Scan for the cell matching the given text and deliver its (X, Y) coordinate at center. 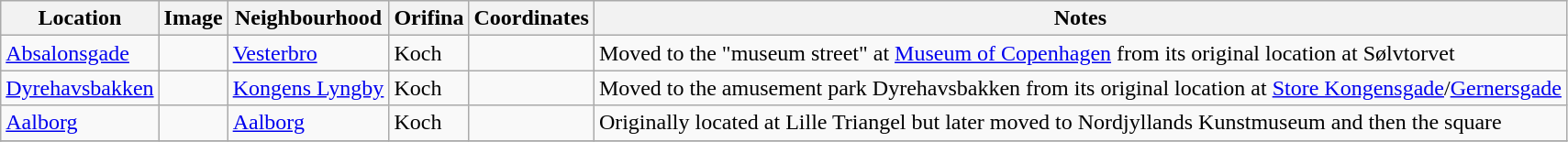
Location (80, 18)
Vesterbro (308, 53)
Moved to the "museum street" at Museum of Copenhagen from its original location at Sølvtorvet (1080, 53)
Moved to the amusement park Dyrehavsbakken from its original location at Store Kongensgade/Gernersgade (1080, 88)
Kongens Lyngby (308, 88)
Dyrehavsbakken (80, 88)
Notes (1080, 18)
Originally located at Lille Triangel but later moved to Nordjyllands Kunstmuseum and then the square (1080, 123)
Orifina (429, 18)
Coordinates (531, 18)
Neighbourhood (308, 18)
Absalonsgade (80, 53)
Image (193, 18)
